Output the (x, y) coordinate of the center of the cell containing the given text.  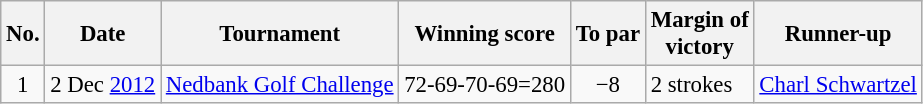
Runner-up (838, 34)
Margin ofvictory (700, 34)
Charl Schwartzel (838, 85)
Date (103, 34)
No. (23, 34)
Tournament (279, 34)
2 strokes (700, 85)
Winning score (485, 34)
−8 (608, 85)
2 Dec 2012 (103, 85)
1 (23, 85)
72-69-70-69=280 (485, 85)
To par (608, 34)
Nedbank Golf Challenge (279, 85)
